Pinpoint the cell where the given text exists, returning its [x, y] midpoint coordinate. 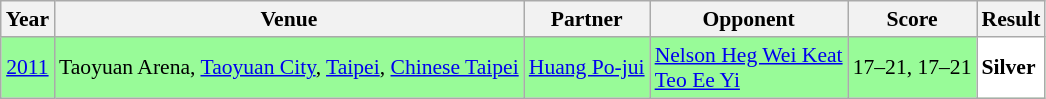
Venue [289, 19]
2011 [28, 68]
Huang Po-jui [587, 68]
Result [1010, 19]
Silver [1010, 68]
Year [28, 19]
Score [912, 19]
Opponent [749, 19]
Taoyuan Arena, Taoyuan City, Taipei, Chinese Taipei [289, 68]
Nelson Heg Wei Keat Teo Ee Yi [749, 68]
17–21, 17–21 [912, 68]
Partner [587, 19]
